Search for the cell housing the specified text and yield its (X, Y) center coordinate. 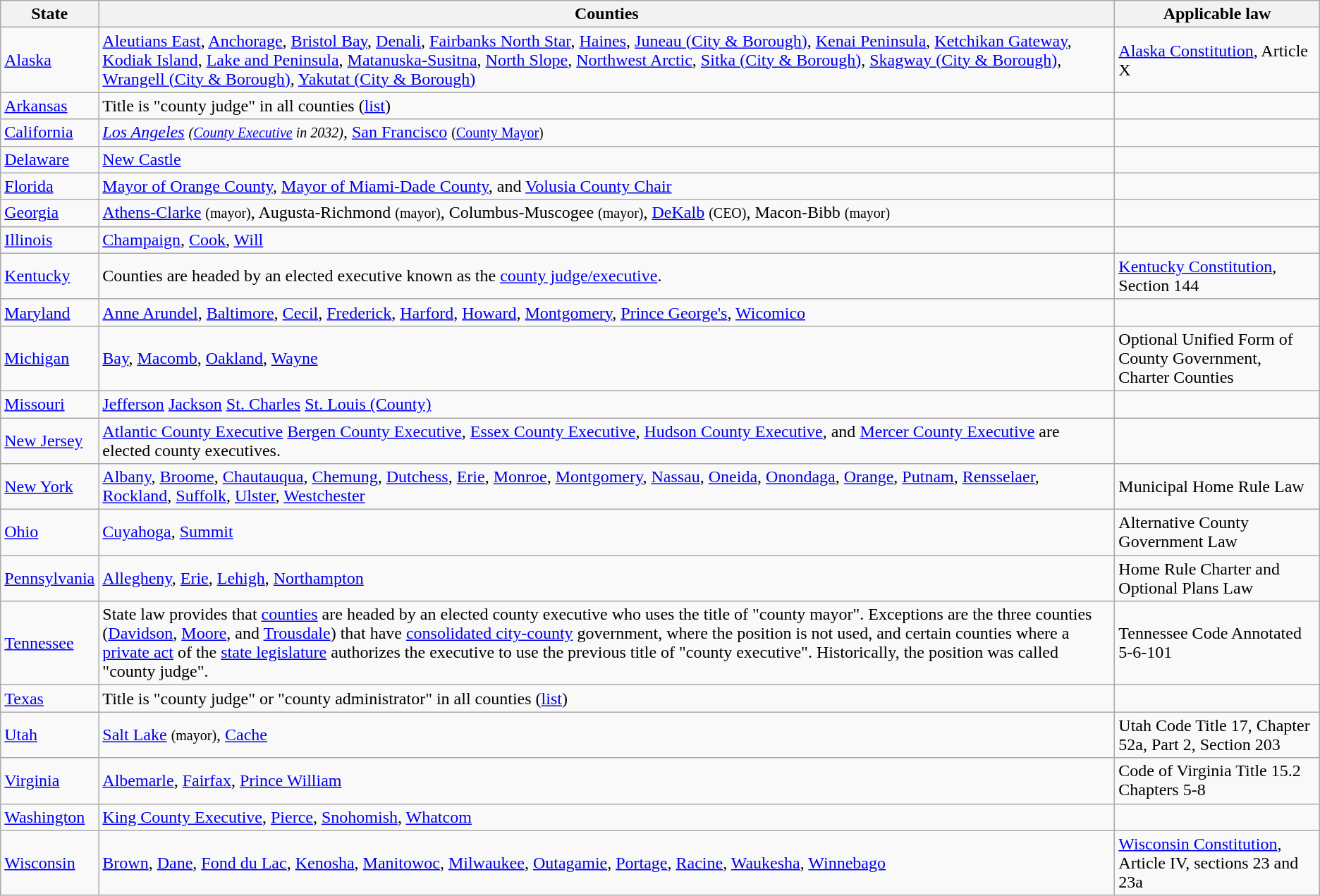
Utah Code Title 17, Chapter 52a, Part 2, Section 203 (1217, 735)
Wisconsin Constitution, Article IV, sections 23 and 23a (1217, 863)
Title is "county judge" in all counties (list) (606, 106)
New Castle (606, 159)
Home Rule Charter and Optional Plans Law (1217, 578)
Albemarle, Fairfax, Prince William (606, 781)
Code of Virginia Title 15.2 Chapters 5-8 (1217, 781)
New Jersey (49, 440)
Florida (49, 186)
Champaign, Cook, Will (606, 240)
King County Executive, Pierce, Snohomish, Whatcom (606, 817)
Optional Unified Form of County Government, Charter Counties (1217, 358)
Washington (49, 817)
Bay, Macomb, Oakland, Wayne (606, 358)
Arkansas (49, 106)
Allegheny, Erie, Lehigh, Northampton (606, 578)
California (49, 133)
Kentucky Constitution, Section 144 (1217, 276)
State (49, 14)
Title is "county judge" or "county administrator" in all counties (list) (606, 699)
Maryland (49, 312)
Brown, Dane, Fond du Lac, Kenosha, Manitowoc, Milwaukee, Outagamie, Portage, Racine, Waukesha, Winnebago (606, 863)
Cuyahoga, Summit (606, 533)
Anne Arundel, Baltimore, Cecil, Frederick, Harford, Howard, Montgomery, Prince George's, Wicomico (606, 312)
Mayor of Orange County, Mayor of Miami-Dade County, and Volusia County Chair (606, 186)
Tennessee (49, 643)
Los Angeles (County Executive in 2032), San Francisco (County Mayor) (606, 133)
Athens-Clarke (mayor), Augusta-Richmond (mayor), Columbus-Muscogee (mayor), DeKalb (CEO), Macon-Bibb (mayor) (606, 213)
Applicable law (1217, 14)
Virginia (49, 781)
Jefferson Jackson St. Charles St. Louis (County) (606, 404)
Salt Lake (mayor), Cache (606, 735)
New York (49, 486)
Pennsylvania (49, 578)
Alaska (49, 60)
Wisconsin (49, 863)
Delaware (49, 159)
Municipal Home Rule Law (1217, 486)
Counties (606, 14)
Ohio (49, 533)
Kentucky (49, 276)
Tennessee Code Annotated 5-6-101 (1217, 643)
Utah (49, 735)
Missouri (49, 404)
Alternative County Government Law (1217, 533)
Counties are headed by an elected executive known as the county judge/executive. (606, 276)
Alaska Constitution, Article X (1217, 60)
Michigan (49, 358)
Illinois (49, 240)
Georgia (49, 213)
Texas (49, 699)
